Output the [X, Y] coordinate of the center of the cell containing the given text.  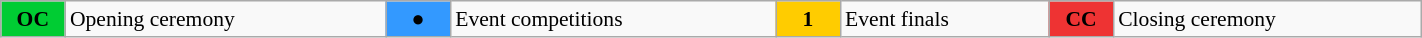
1 [808, 19]
Event competitions [613, 19]
● [418, 19]
OC [33, 19]
Event finals [944, 19]
CC [1081, 19]
Opening ceremony [226, 19]
Closing ceremony [1267, 19]
